Search for the cell housing the specified text and yield its [x, y] center coordinate. 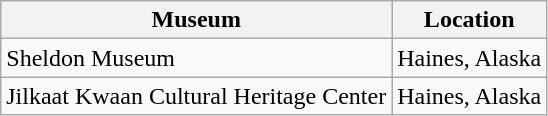
Sheldon Museum [196, 58]
Jilkaat Kwaan Cultural Heritage Center [196, 96]
Museum [196, 20]
Location [470, 20]
